Locate the cell with the specified text and output its (X, Y) center coordinate. 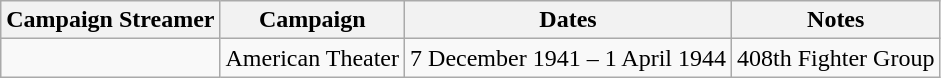
Dates (568, 20)
7 December 1941 – 1 April 1944 (568, 58)
Campaign Streamer (110, 20)
American Theater (312, 58)
408th Fighter Group (836, 58)
Campaign (312, 20)
Notes (836, 20)
